Pinpoint the cell where the given text exists, returning its (x, y) midpoint coordinate. 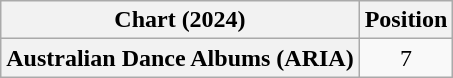
7 (406, 58)
Position (406, 20)
Australian Dance Albums (ARIA) (180, 58)
Chart (2024) (180, 20)
